From the cell containing the given text, extract its center point as [x, y] coordinate. 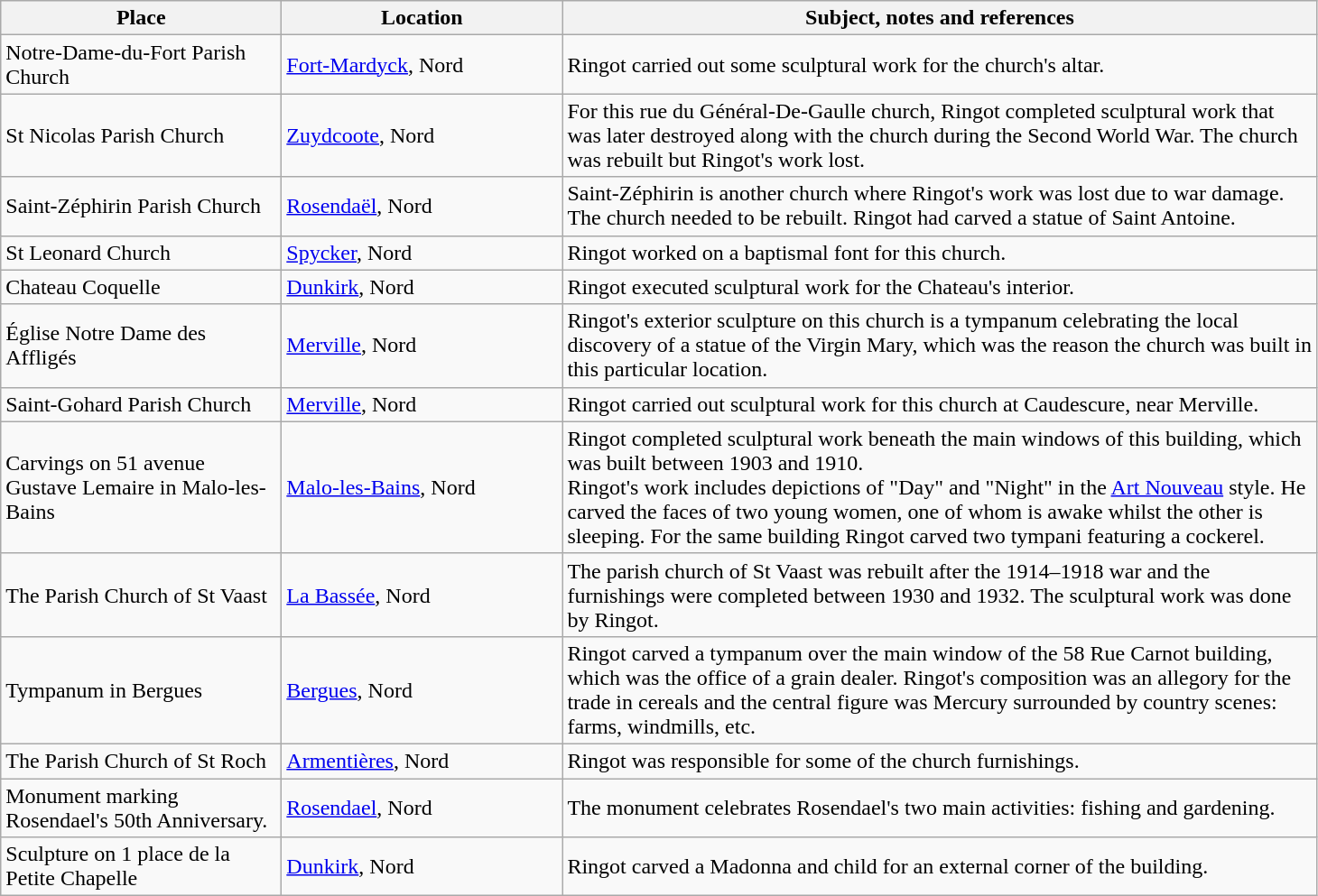
Ringot worked on a baptismal font for this church. [940, 253]
Monument marking Rosendael's 50th Anniversary. [141, 807]
Spycker, Nord [422, 253]
Location [422, 18]
The Parish Church of St Roch [141, 761]
Rosendaël, Nord [422, 206]
Ringot carved a Madonna and child for an external corner of the building. [940, 866]
Saint-Gohard Parish Church [141, 404]
Bergues, Nord [422, 689]
Chateau Coquelle [141, 287]
Rosendael, Nord [422, 807]
The monument celebrates Rosendael's two main activities: fishing and gardening. [940, 807]
St Leonard Church [141, 253]
Ringot executed sculptural work for the Chateau's interior. [940, 287]
Ringot carried out some sculptural work for the church's altar. [940, 65]
Ringot was responsible for some of the church furnishings. [940, 761]
Subject, notes and references [940, 18]
Église Notre Dame des Affligés [141, 346]
Place [141, 18]
Tympanum in Bergues [141, 689]
Saint-Zéphirin Parish Church [141, 206]
Armentières, Nord [422, 761]
La Bassée, Nord [422, 595]
Carvings on 51 avenue Gustave Lemaire in Malo-les-Bains [141, 487]
Sculpture on 1 place de la Petite Chapelle [141, 866]
Fort-Mardyck, Nord [422, 65]
The Parish Church of St Vaast [141, 595]
Notre-Dame-du-Fort Parish Church [141, 65]
Malo-les-Bains, Nord [422, 487]
Zuydcoote, Nord [422, 135]
St Nicolas Parish Church [141, 135]
Ringot carried out sculptural work for this church at Caudescure, near Merville. [940, 404]
